Extract the (X, Y) coordinate from the center of the cell holding the provided text.  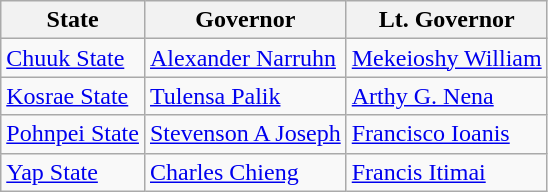
Pohnpei State (73, 134)
Francisco Ioanis (446, 134)
Yap State (73, 172)
Francis Itimai (446, 172)
Governor (245, 20)
Alexander Narruhn (245, 58)
Chuuk State (73, 58)
Tulensa Palik (245, 96)
Arthy G. Nena (446, 96)
Kosrae State (73, 96)
Stevenson A Joseph (245, 134)
State (73, 20)
Mekeioshy William (446, 58)
Lt. Governor (446, 20)
Charles Chieng (245, 172)
